Extract the (x, y) coordinate from the center of the cell holding the provided text.  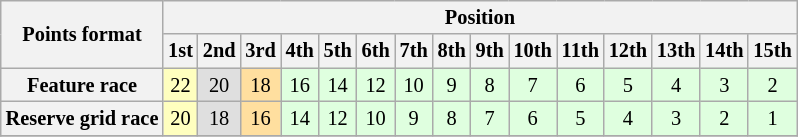
11th (580, 51)
7th (414, 51)
15th (772, 51)
12th (628, 51)
5th (338, 51)
Position (480, 17)
Points format (82, 34)
1st (180, 51)
6th (376, 51)
13th (676, 51)
Reserve grid race (82, 118)
9th (490, 51)
14th (724, 51)
1 (772, 118)
22 (180, 85)
10th (533, 51)
2nd (220, 51)
4th (300, 51)
3rd (260, 51)
8th (452, 51)
Feature race (82, 85)
